Capture the cell that displays the provided text and extract its (x, y) central coordinate. 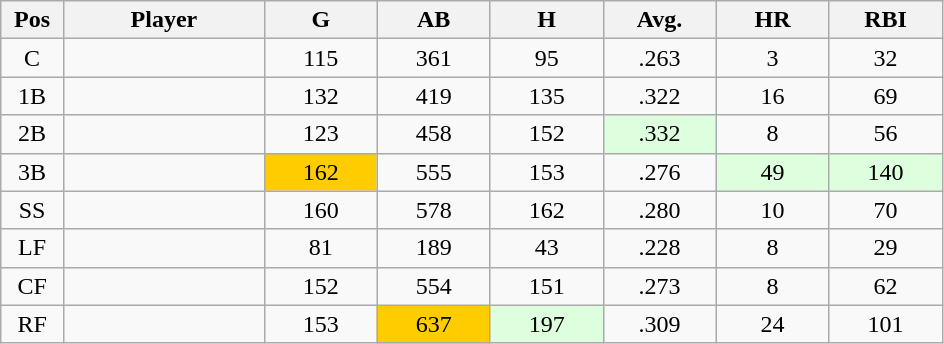
29 (886, 248)
10 (772, 210)
43 (546, 248)
C (32, 58)
1B (32, 96)
197 (546, 324)
CF (32, 286)
458 (434, 134)
419 (434, 96)
189 (434, 248)
3B (32, 172)
140 (886, 172)
.276 (660, 172)
95 (546, 58)
132 (320, 96)
Avg. (660, 20)
361 (434, 58)
160 (320, 210)
SS (32, 210)
.309 (660, 324)
56 (886, 134)
.273 (660, 286)
637 (434, 324)
AB (434, 20)
554 (434, 286)
578 (434, 210)
LF (32, 248)
24 (772, 324)
69 (886, 96)
49 (772, 172)
101 (886, 324)
RF (32, 324)
3 (772, 58)
81 (320, 248)
.280 (660, 210)
62 (886, 286)
.322 (660, 96)
.228 (660, 248)
123 (320, 134)
135 (546, 96)
Player (164, 20)
RBI (886, 20)
115 (320, 58)
2B (32, 134)
.332 (660, 134)
.263 (660, 58)
555 (434, 172)
16 (772, 96)
H (546, 20)
G (320, 20)
Pos (32, 20)
70 (886, 210)
HR (772, 20)
151 (546, 286)
32 (886, 58)
